Identify which cell holds the provided text, then report its [x, y] central coordinate. 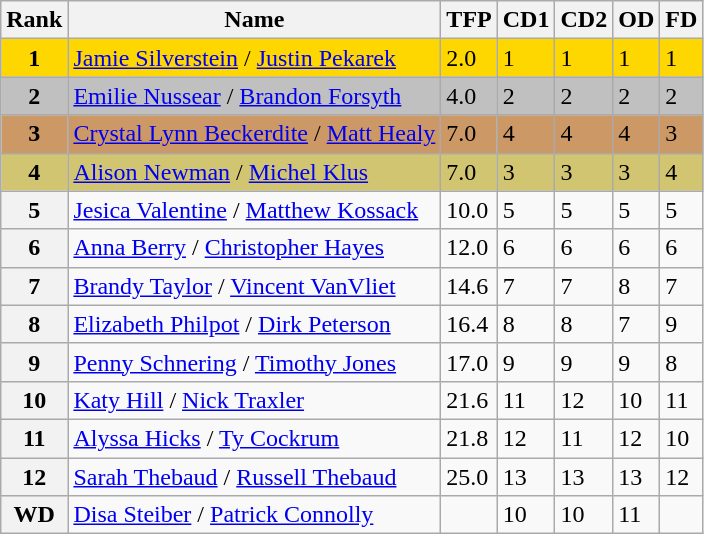
12.0 [469, 248]
21.8 [469, 438]
14.6 [469, 286]
Crystal Lynn Beckerdite / Matt Healy [254, 134]
Penny Schnering / Timothy Jones [254, 362]
CD1 [526, 20]
Rank [34, 20]
Katy Hill / Nick Traxler [254, 400]
16.4 [469, 324]
Anna Berry / Christopher Hayes [254, 248]
Alison Newman / Michel Klus [254, 172]
Elizabeth Philpot / Dirk Peterson [254, 324]
OD [636, 20]
Jesica Valentine / Matthew Kossack [254, 210]
21.6 [469, 400]
Jamie Silverstein / Justin Pekarek [254, 58]
FD [682, 20]
TFP [469, 20]
Sarah Thebaud / Russell Thebaud [254, 477]
Brandy Taylor / Vincent VanVliet [254, 286]
WD [34, 515]
Alyssa Hicks / Ty Cockrum [254, 438]
17.0 [469, 362]
10.0 [469, 210]
2.0 [469, 58]
25.0 [469, 477]
Disa Steiber / Patrick Connolly [254, 515]
4.0 [469, 96]
CD2 [584, 20]
Name [254, 20]
Emilie Nussear / Brandon Forsyth [254, 96]
